Find where the given text appears and provide that cell's center as [x, y] coordinate. 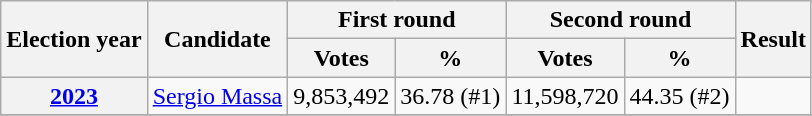
9,853,492 [342, 96]
Election year [74, 39]
44.35 (#2) [680, 96]
Sergio Massa [218, 96]
Result [773, 39]
36.78 (#1) [450, 96]
First round [397, 20]
Candidate [218, 39]
11,598,720 [565, 96]
2023 [74, 96]
Second round [620, 20]
